Return [X, Y] of the center of cell containing provided text 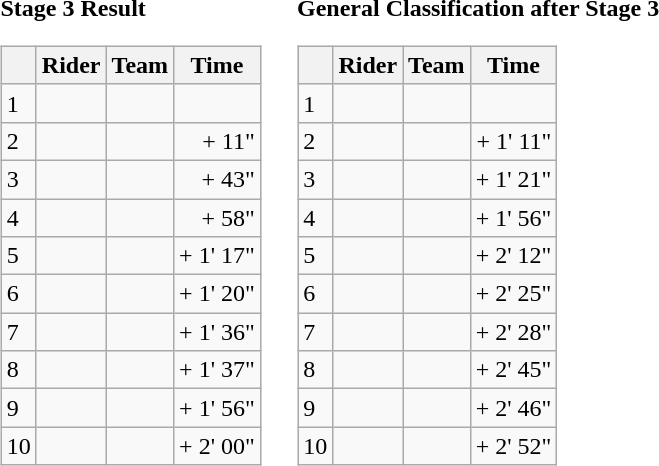
+ 1' 11" [514, 141]
+ 2' 52" [514, 446]
+ 58" [218, 217]
+ 1' 36" [218, 332]
+ 43" [218, 179]
+ 2' 00" [218, 446]
+ 2' 28" [514, 332]
+ 2' 25" [514, 294]
+ 11" [218, 141]
+ 2' 46" [514, 408]
+ 1' 37" [218, 370]
+ 1' 17" [218, 256]
+ 2' 45" [514, 370]
+ 2' 12" [514, 256]
+ 1' 21" [514, 179]
+ 1' 20" [218, 294]
